From the cell containing the given text, extract its center point as (x, y) coordinate. 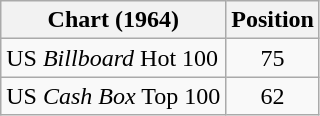
Chart (1964) (114, 20)
US Cash Box Top 100 (114, 96)
US Billboard Hot 100 (114, 58)
75 (273, 58)
Position (273, 20)
62 (273, 96)
